Detect which cell encompasses the target text, then output its (x, y) center coordinate. 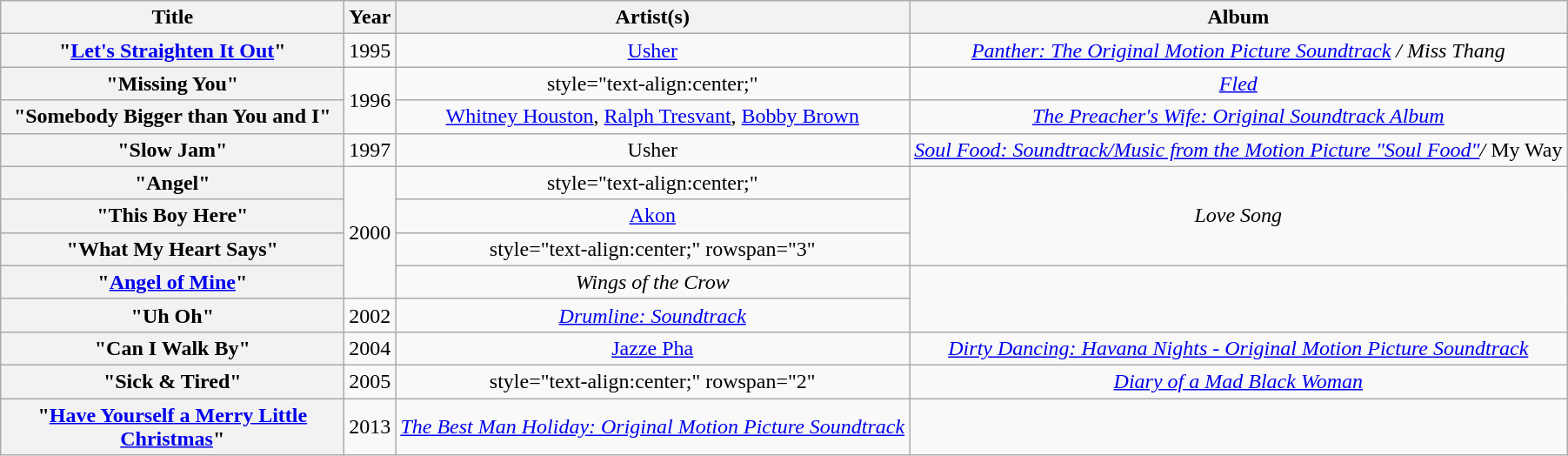
Whitney Houston, Ralph Tresvant, Bobby Brown (652, 117)
"Somebody Bigger than You and I" (172, 117)
Diary of a Mad Black Woman (1238, 381)
"Sick & Tired" (172, 381)
"This Boy Here" (172, 216)
Akon (652, 216)
1996 (370, 100)
2013 (370, 426)
1995 (370, 50)
2000 (370, 232)
Drumline: Soundtrack (652, 315)
"Angel" (172, 183)
The Best Man Holiday: Original Motion Picture Soundtrack (652, 426)
"Can I Walk By" (172, 348)
"Slow Jam" (172, 150)
"Have Yourself a Merry Little Christmas" (172, 426)
Soul Food: Soundtrack/Music from the Motion Picture "Soul Food"/ My Way (1238, 150)
Album (1238, 17)
Artist(s) (652, 17)
style="text-align:center;" rowspan="2" (652, 381)
"Missing You" (172, 84)
Year (370, 17)
"Angel of Mine" (172, 282)
2005 (370, 381)
style="text-align:center;" rowspan="3" (652, 249)
Fled (1238, 84)
Love Song (1238, 216)
Wings of the Crow (652, 282)
Dirty Dancing: Havana Nights - Original Motion Picture Soundtrack (1238, 348)
2004 (370, 348)
Title (172, 17)
1997 (370, 150)
Jazze Pha (652, 348)
Panther: The Original Motion Picture Soundtrack / Miss Thang (1238, 50)
"What My Heart Says" (172, 249)
The Preacher's Wife: Original Soundtrack Album (1238, 117)
2002 (370, 315)
"Uh Oh" (172, 315)
"Let's Straighten It Out" (172, 50)
